Provide the [x, y] coordinate of the cell's center where the given text is located.  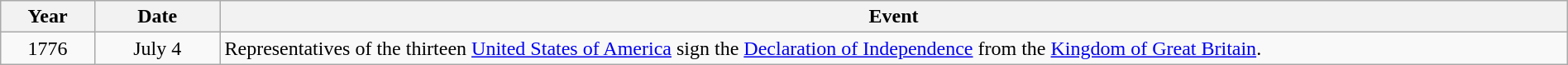
July 4 [157, 48]
1776 [48, 48]
Year [48, 17]
Date [157, 17]
Event [893, 17]
Representatives of the thirteen United States of America sign the Declaration of Independence from the Kingdom of Great Britain. [893, 48]
